Extract the [X, Y] coordinate from the center of the cell holding the provided text.  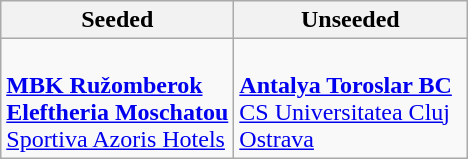
Unseeded [350, 20]
Seeded [118, 20]
MBK Ružomberok Eleftheria Moschatou Sportiva Azoris Hotels [118, 98]
Antalya Toroslar BC CS Universitatea Cluj Ostrava [350, 98]
